Determine the (x, y) coordinate at the center of the cell enclosing the given text.  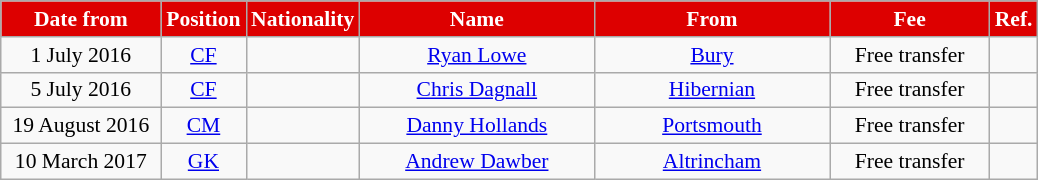
GK (204, 162)
5 July 2016 (81, 90)
Ryan Lowe (476, 55)
10 March 2017 (81, 162)
Bury (712, 55)
CM (204, 126)
Portsmouth (712, 126)
From (712, 19)
Altrincham (712, 162)
Nationality (302, 19)
Fee (910, 19)
Ref. (1014, 19)
19 August 2016 (81, 126)
Andrew Dawber (476, 162)
Name (476, 19)
Position (204, 19)
Hibernian (712, 90)
Danny Hollands (476, 126)
1 July 2016 (81, 55)
Date from (81, 19)
Chris Dagnall (476, 90)
